For the text-containing cell, return its midpoint in [x, y] coordinate format. 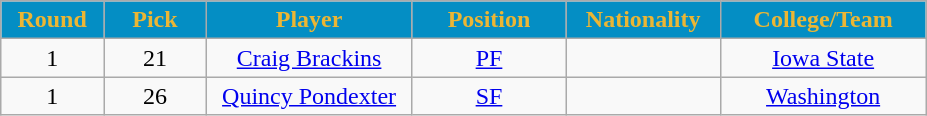
26 [156, 96]
Nationality [643, 20]
Quincy Pondexter [309, 96]
Round [52, 20]
College/Team [823, 20]
Craig Brackins [309, 58]
21 [156, 58]
Iowa State [823, 58]
Pick [156, 20]
PF [489, 58]
Washington [823, 96]
Position [489, 20]
SF [489, 96]
Player [309, 20]
